Identify which cell holds the provided text, then report its [x, y] central coordinate. 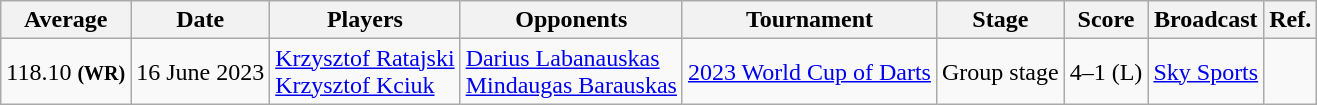
Average [66, 20]
Group stage [1000, 72]
118.10 (WR) [66, 72]
Date [200, 20]
2023 World Cup of Darts [809, 72]
4–1 (L) [1106, 72]
Sky Sports [1206, 72]
Opponents [571, 20]
Tournament [809, 20]
16 June 2023 [200, 72]
Darius Labanauskas Mindaugas Barauskas [571, 72]
Ref. [1290, 20]
Score [1106, 20]
Broadcast [1206, 20]
Krzysztof Ratajski Krzysztof Kciuk [365, 72]
Stage [1000, 20]
Players [365, 20]
